Return the [X, Y] coordinate for the center point of the cell that contains the specified text.  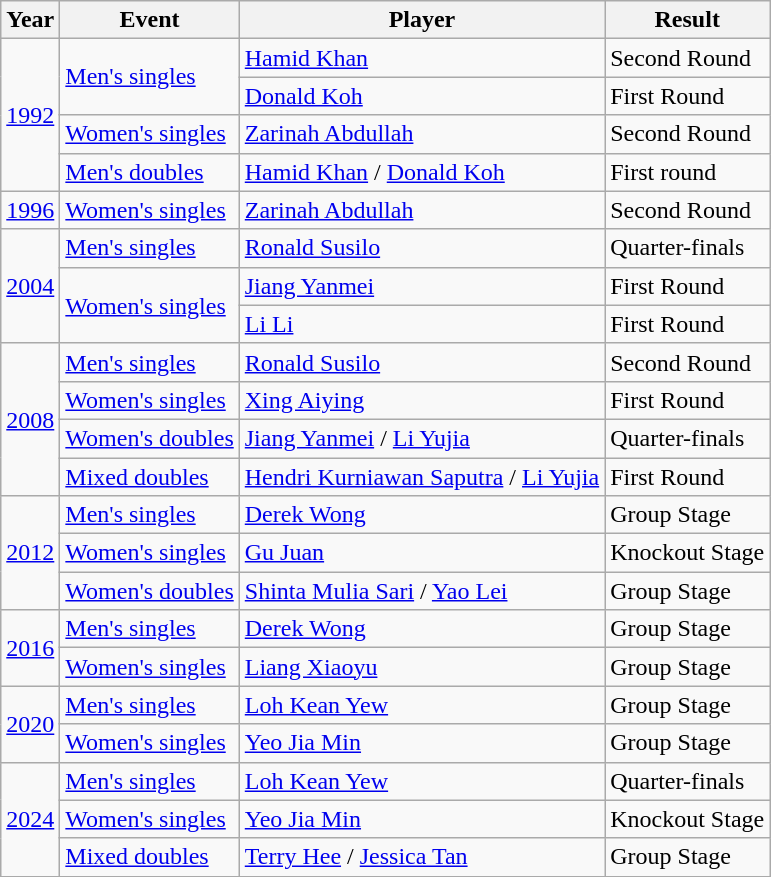
2004 [30, 286]
Hendri Kurniawan Saputra / Li Yujia [422, 477]
Shinta Mulia Sari / Yao Lei [422, 591]
Jiang Yanmei / Li Yujia [422, 438]
Result [688, 20]
Men's doubles [150, 172]
Player [422, 20]
Xing Aiying [422, 400]
2024 [30, 819]
Gu Juan [422, 553]
1992 [30, 115]
2012 [30, 553]
Li Li [422, 324]
Jiang Yanmei [422, 286]
First round [688, 172]
Terry Hee / Jessica Tan [422, 857]
Year [30, 20]
Event [150, 20]
1996 [30, 210]
2016 [30, 648]
2008 [30, 419]
Hamid Khan [422, 58]
Liang Xiaoyu [422, 667]
Donald Koh [422, 96]
2020 [30, 724]
Hamid Khan / Donald Koh [422, 172]
